Output the [x, y] coordinate of the center of the cell containing the given text.  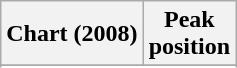
Chart (2008) [72, 34]
Peak position [189, 34]
